Search for the cell housing the specified text and yield its (X, Y) center coordinate. 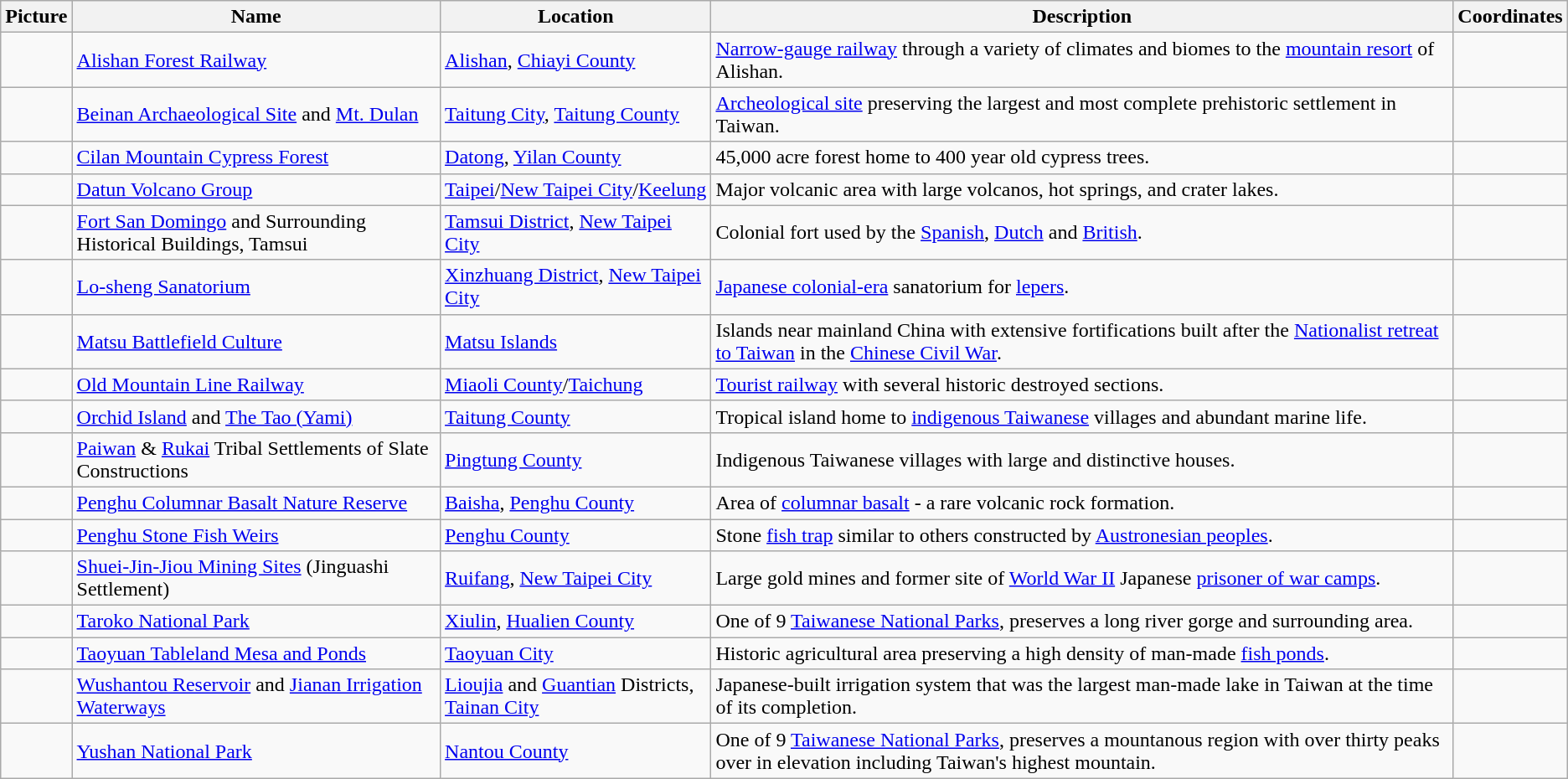
Taroko National Park (256, 622)
Taoyuan Tableland Mesa and Ponds (256, 653)
Taitung County (576, 416)
Taoyuan City (576, 653)
Beinan Archaeological Site and Mt. Dulan (256, 114)
Tamsui District, New Taipei City (576, 233)
Penghu County (576, 535)
Fort San Domingo and Surrounding Historical Buildings, Tamsui (256, 233)
Coordinates (1510, 17)
Taitung City, Taitung County (576, 114)
Lo-sheng Sanatorium (256, 286)
Yushan National Park (256, 751)
Datong, Yilan County (576, 157)
Xinzhuang District, New Taipei City (576, 286)
Tourist railway with several historic destroyed sections. (1082, 384)
Lioujia and Guantian Districts, Tainan City (576, 697)
Indigenous Taiwanese villages with large and distinctive houses. (1082, 459)
Orchid Island and The Tao (Yami) (256, 416)
One of 9 Taiwanese National Parks, preserves a long river gorge and surrounding area. (1082, 622)
Paiwan & Rukai Tribal Settlements of Slate Constructions (256, 459)
Picture (37, 17)
Ruifang, New Taipei City (576, 578)
Colonial fort used by the Spanish, Dutch and British. (1082, 233)
Wushantou Reservoir and Jianan Irrigation Waterways (256, 697)
Large gold mines and former site of World War II Japanese prisoner of war camps. (1082, 578)
Miaoli County/Taichung (576, 384)
Taipei/New Taipei City/Keelung (576, 189)
Baisha, Penghu County (576, 503)
Penghu Columnar Basalt Nature Reserve (256, 503)
Japanese colonial-era sanatorium for lepers. (1082, 286)
Stone fish trap similar to others constructed by Austronesian peoples. (1082, 535)
Area of columnar basalt - a rare volcanic rock formation. (1082, 503)
One of 9 Taiwanese National Parks, preserves a mountanous region with over thirty peaks over in elevation including Taiwan's highest mountain. (1082, 751)
Location (576, 17)
Historic agricultural area preserving a high density of man-made fish ponds. (1082, 653)
Datun Volcano Group (256, 189)
Japanese-built irrigation system that was the largest man-made lake in Taiwan at the time of its completion. (1082, 697)
Nantou County (576, 751)
45,000 acre forest home to 400 year old cypress trees. (1082, 157)
Archeological site preserving the largest and most complete prehistoric settlement in Taiwan. (1082, 114)
Alishan, Chiayi County (576, 60)
Name (256, 17)
Pingtung County (576, 459)
Description (1082, 17)
Islands near mainland China with extensive fortifications built after the Nationalist retreat to Taiwan in the Chinese Civil War. (1082, 342)
Narrow-gauge railway through a variety of climates and biomes to the mountain resort of Alishan. (1082, 60)
Penghu Stone Fish Weirs (256, 535)
Alishan Forest Railway (256, 60)
Old Mountain Line Railway (256, 384)
Cilan Mountain Cypress Forest (256, 157)
Xiulin, Hualien County (576, 622)
Shuei-Jin-Jiou Mining Sites (Jinguashi Settlement) (256, 578)
Tropical island home to indigenous Taiwanese villages and abundant marine life. (1082, 416)
Major volcanic area with large volcanos, hot springs, and crater lakes. (1082, 189)
Matsu Islands (576, 342)
Matsu Battlefield Culture (256, 342)
